Search for the cell housing the specified text and yield its (X, Y) center coordinate. 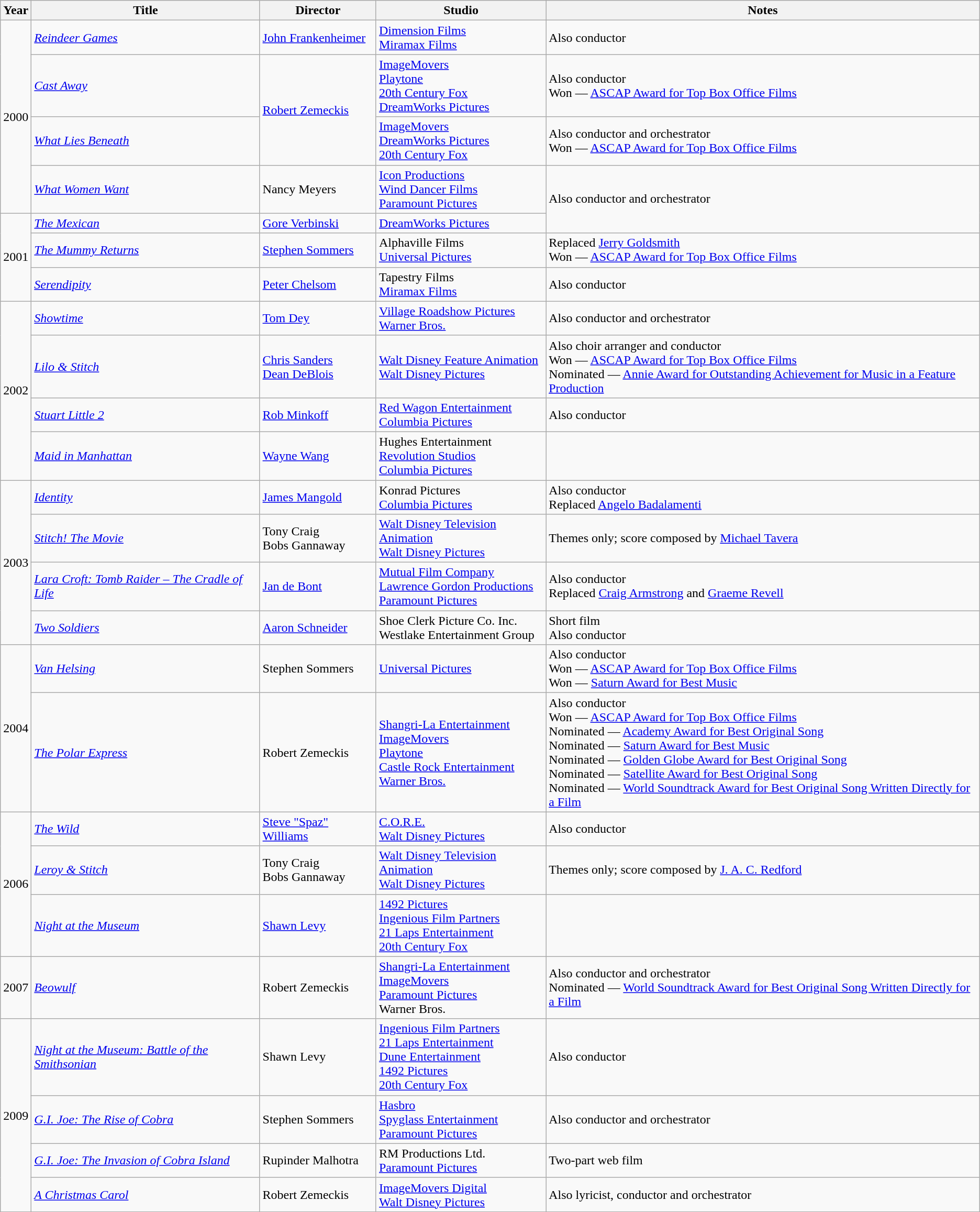
Icon ProductionsWind Dancer FilmsParamount Pictures (461, 189)
DreamWorks Pictures (461, 223)
Peter Chelsom (318, 284)
Rupinder Malhotra (318, 1161)
Steve "Spaz" Williams (318, 829)
Also conductor and orchestratorWon — ASCAP Award for Top Box Office Films (763, 141)
2009 (16, 1115)
Chris SandersDean DeBlois (318, 367)
2001 (16, 257)
Two Soldiers (146, 627)
Jan de Bont (318, 587)
Serendipity (146, 284)
Shoe Clerk Picture Co. Inc.Westlake Entertainment Group (461, 627)
Shangri-La EntertainmentImageMoversPlaytoneCastle Rock EntertainmentWarner Bros. (461, 752)
Title (146, 10)
Tapestry FilmsMiramax Films (461, 284)
2007 (16, 988)
Konrad PicturesColumbia Pictures (461, 497)
C.O.R.E.Walt Disney Pictures (461, 829)
Night at the Museum: Battle of the Smithsonian (146, 1057)
Also conductorWon — ASCAP Award for Top Box Office Films (763, 86)
ImageMoversPlaytone20th Century Fox DreamWorks Pictures (461, 86)
ImageMoversDreamWorks Pictures 20th Century Fox (461, 141)
Mutual Film CompanyLawrence Gordon ProductionsParamount Pictures (461, 587)
Themes only; score composed by Michael Tavera (763, 538)
Studio (461, 10)
Themes only; score composed by J. A. C. Redford (763, 870)
The Wild (146, 829)
Tom Dey (318, 318)
Also conductorWon — ASCAP Award for Top Box Office FilmsWon — Saturn Award for Best Music (763, 669)
Also conductorReplaced Angelo Badalamenti (763, 497)
What Women Want (146, 189)
Also lyricist, conductor and orchestrator (763, 1194)
Also conductorReplaced Craig Armstrong and Graeme Revell (763, 587)
Universal Pictures (461, 669)
Also conductor and orchestratorNominated — World Soundtrack Award for Best Original Song Written Directly for a Film (763, 988)
Showtime (146, 318)
RM Productions Ltd.Paramount Pictures (461, 1161)
Leroy & Stitch (146, 870)
Rob Minkoff (318, 415)
2006 (16, 884)
The Mummy Returns (146, 250)
2004 (16, 728)
Identity (146, 497)
Two-part web film (763, 1161)
Van Helsing (146, 669)
James Mangold (318, 497)
John Frankenheimer (318, 38)
Nancy Meyers (318, 189)
Night at the Museum (146, 925)
Hughes EntertainmentRevolution StudiosColumbia Pictures (461, 456)
Village Roadshow PicturesWarner Bros. (461, 318)
Lilo & Stitch (146, 367)
Ingenious Film Partners21 Laps EntertainmentDune Entertainment1492 Pictures20th Century Fox (461, 1057)
Red Wagon EntertainmentColumbia Pictures (461, 415)
Short filmAlso conductor (763, 627)
ImageMovers DigitalWalt Disney Pictures (461, 1194)
Beowulf (146, 988)
G.I. Joe: The Rise of Cobra (146, 1119)
G.I. Joe: The Invasion of Cobra Island (146, 1161)
Lara Croft: Tomb Raider – The Cradle of Life (146, 587)
1492 PicturesIngenious Film Partners21 Laps Entertainment20th Century Fox (461, 925)
Reindeer Games (146, 38)
Replaced Jerry GoldsmithWon — ASCAP Award for Top Box Office Films (763, 250)
A Christmas Carol (146, 1194)
Alphaville FilmsUniversal Pictures (461, 250)
2000 (16, 117)
Dimension FilmsMiramax Films (461, 38)
Maid in Manhattan (146, 456)
Wayne Wang (318, 456)
Stitch! The Movie (146, 538)
2003 (16, 562)
Stuart Little 2 (146, 415)
Notes (763, 10)
What Lies Beneath (146, 141)
The Mexican (146, 223)
Shangri-La EntertainmentImageMoversParamount Pictures Warner Bros. (461, 988)
HasbroSpyglass EntertainmentParamount Pictures (461, 1119)
2002 (16, 391)
Cast Away (146, 86)
Gore Verbinski (318, 223)
Year (16, 10)
Walt Disney Feature AnimationWalt Disney Pictures (461, 367)
Aaron Schneider (318, 627)
Director (318, 10)
The Polar Express (146, 752)
